Locate the cell with the specified text and output its (x, y) center coordinate. 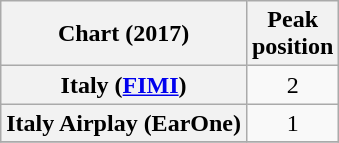
Italy (FIMI) (124, 85)
1 (292, 123)
2 (292, 85)
Chart (2017) (124, 34)
Italy Airplay (EarOne) (124, 123)
Peakposition (292, 34)
